For the text-containing cell, return its midpoint in (X, Y) coordinate format. 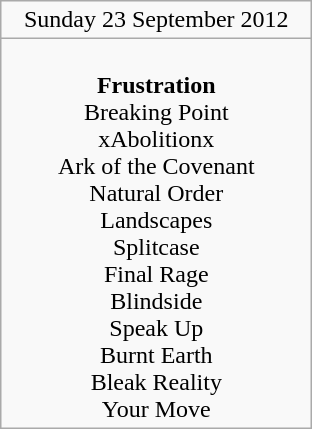
Sunday 23 September 2012 (156, 20)
